Search for the cell housing the specified text and yield its [x, y] center coordinate. 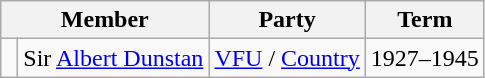
Term [424, 20]
Member [105, 20]
VFU / Country [287, 58]
Sir Albert Dunstan [114, 58]
Party [287, 20]
1927–1945 [424, 58]
